Locate the cell with the specified text and output its [X, Y] center coordinate. 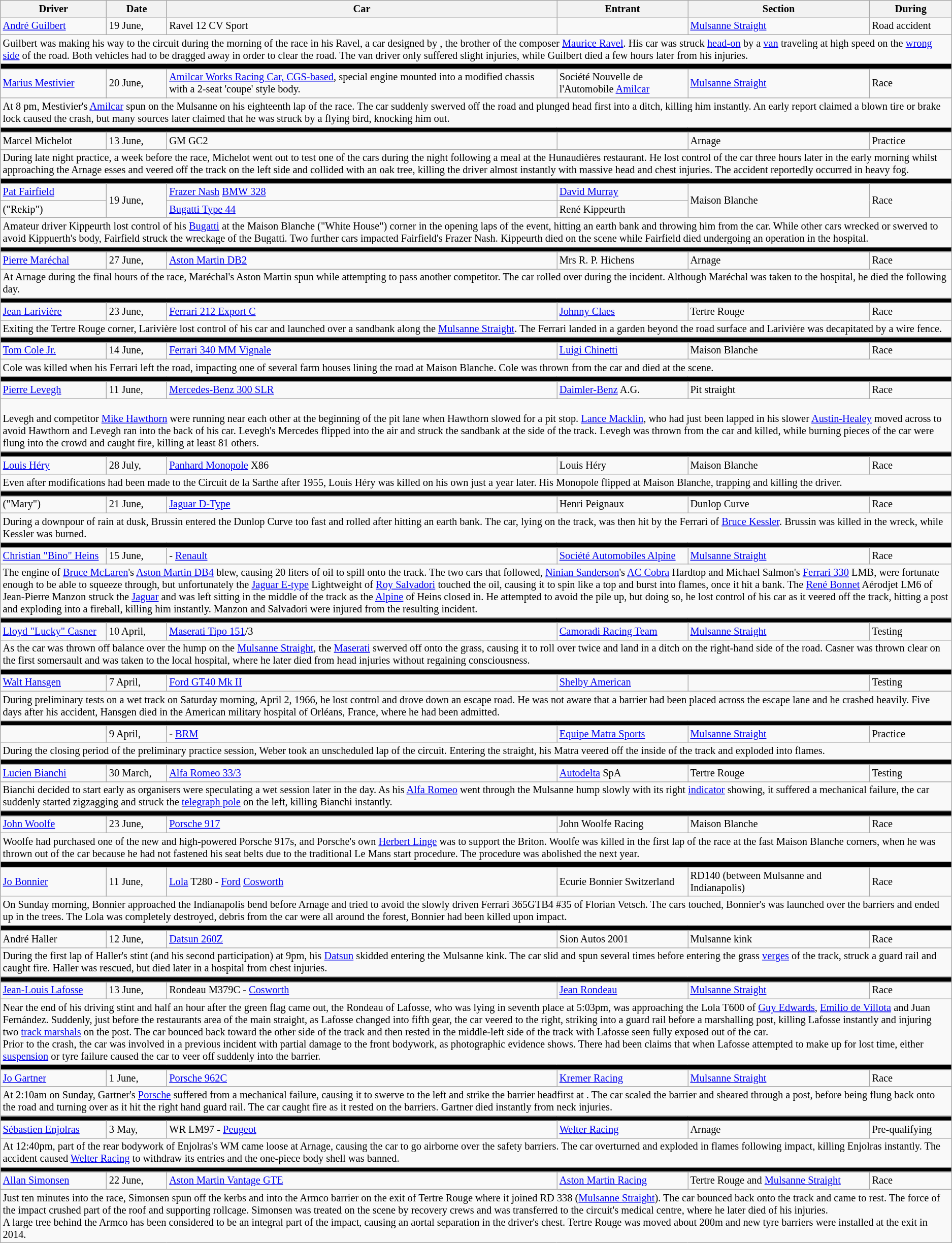
Ferrari 340 MM Vignale [362, 350]
Porsche 917 [362, 824]
Sébastien Enjolras [54, 1129]
Pit straight [779, 389]
Pre-qualifying [911, 1129]
Société Automobiles Alpine [622, 555]
9 April, [137, 734]
Lloyd "Lucky" Casner [54, 631]
Bugatti Type 44 [362, 209]
John Woolfe Racing [622, 824]
During [911, 9]
Aston Martin DB2 [362, 260]
Dunlop Curve [779, 504]
Christian "Bino" Heins [54, 555]
27 June, [137, 260]
1 June, [137, 1078]
Marius Mestivier [54, 83]
("Mary") [54, 504]
Tertre Rouge and Mulsanne Straight [779, 1181]
15 June, [137, 555]
Camoradi Racing Team [622, 631]
Date [137, 9]
Société Nouvelle del'Automobile Amilcar [622, 83]
Luigi Chinetti [622, 350]
12 June, [137, 939]
GM GC2 [362, 141]
Welter Racing [622, 1129]
Maserati Tipo 151/3 [362, 631]
Jean Larivière [54, 311]
Lola T280 - Ford Cosworth [362, 881]
RD140 (between Mulsanne and Indianapolis) [779, 881]
Marcel Michelot [54, 141]
Ravel 12 CV Sport [362, 26]
Entrant [622, 9]
André Haller [54, 939]
- BRM [362, 734]
Aston Martin Racing [622, 1181]
Aston Martin Vantage GTE [362, 1181]
Mulsanne kink [779, 939]
David Murray [622, 192]
Section [779, 9]
WR LM97 - Peugeot [362, 1129]
28 July, [137, 465]
Amilcar Works Racing Car, CGS-based, special engine mounted into a modified chassis with a 2-seat 'coupe' style body. [362, 83]
Driver [54, 9]
Henri Peignaux [622, 504]
Equipe Matra Sports [622, 734]
Jo Gartner [54, 1078]
Lucien Bianchi [54, 773]
22 June, [137, 1181]
Panhard Monopole X86 [362, 465]
Ford GT40 Mk II [362, 682]
Pat Fairfield [54, 192]
Shelby American [622, 682]
20 June, [137, 83]
Mercedes-Benz 300 SLR [362, 389]
René Kippeurth [622, 209]
Jean Rondeau [622, 990]
Frazer Nash BMW 328 [362, 192]
Allan Simonsen [54, 1181]
Daimler-Benz A.G. [622, 389]
Porsche 962C [362, 1078]
Kremer Racing [622, 1078]
Walt Hansgen [54, 682]
Datsun 260Z [362, 939]
3 May, [137, 1129]
Pierre Maréchal [54, 260]
Alfa Romeo 33/3 [362, 773]
10 April, [137, 631]
Autodelta SpA [622, 773]
14 June, [137, 350]
Johnny Claes [622, 311]
Pierre Levegh [54, 389]
Ecurie Bonnier Switzerland [622, 881]
Ferrari 212 Export C [362, 311]
John Woolfe [54, 824]
21 June, [137, 504]
Jaguar D-Type [362, 504]
7 April, [137, 682]
Jean-Louis Lafosse [54, 990]
Jo Bonnier [54, 881]
("Rekip") [54, 209]
30 March, [137, 773]
Road accident [911, 26]
Tom Cole Jr. [54, 350]
Mrs R. P. Hichens [622, 260]
- Renault [362, 555]
Rondeau M379C - Cosworth [362, 990]
Car [362, 9]
André Guilbert [54, 26]
Sion Autos 2001 [622, 939]
